Provide the [x, y] coordinate of the cell's center where the given text is located.  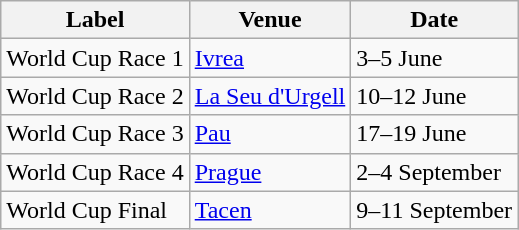
World Cup Race 3 [95, 134]
Prague [270, 172]
World Cup Race 1 [95, 58]
Ivrea [270, 58]
Label [95, 20]
Venue [270, 20]
World Cup Race 4 [95, 172]
17–19 June [434, 134]
La Seu d'Urgell [270, 96]
3–5 June [434, 58]
9–11 September [434, 210]
Tacen [270, 210]
Pau [270, 134]
Date [434, 20]
10–12 June [434, 96]
World Cup Race 2 [95, 96]
2–4 September [434, 172]
World Cup Final [95, 210]
